Scan for the cell matching the given text and deliver its [X, Y] coordinate at center. 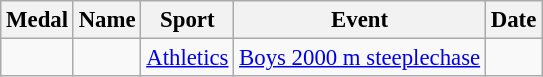
Date [513, 20]
Name [107, 20]
Medal [38, 20]
Athletics [188, 58]
Sport [188, 20]
Boys 2000 m steeplechase [360, 58]
Event [360, 20]
